Scan for the cell matching the given text and deliver its [x, y] coordinate at center. 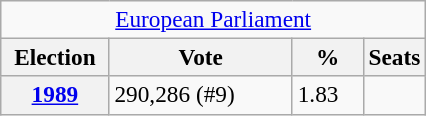
Vote [200, 57]
1989 [55, 95]
European Parliament [214, 19]
1.83 [328, 95]
290,286 (#9) [200, 95]
Election [55, 57]
Seats [394, 57]
% [328, 57]
